Provide the (x, y) coordinate of the cell's center where the given text is located.  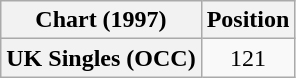
UK Singles (OCC) (101, 58)
121 (248, 58)
Chart (1997) (101, 20)
Position (248, 20)
